Extract the (x, y) coordinate from the center of the cell holding the provided text.  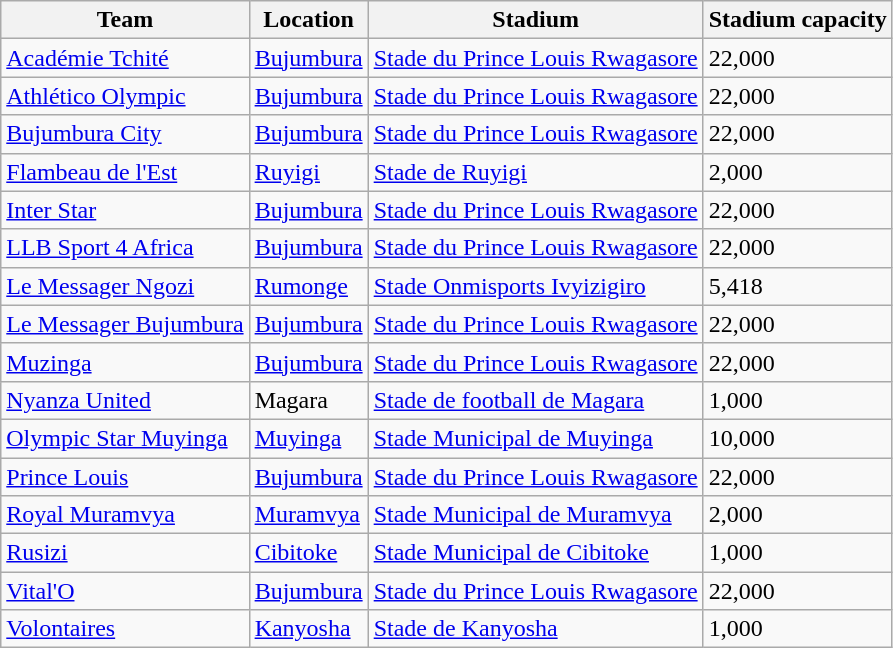
Team (125, 20)
5,418 (798, 286)
Stadium capacity (798, 20)
Prince Louis (125, 477)
Nyanza United (125, 400)
Le Messager Bujumbura (125, 324)
LLB Sport 4 Africa (125, 248)
Inter Star (125, 210)
Ruyigi (308, 172)
Muyinga (308, 438)
Stade Municipal de Muramvya (536, 515)
Académie Tchité (125, 58)
Stade Municipal de Muyinga (536, 438)
Stade de Ruyigi (536, 172)
Kanyosha (308, 629)
Vital'O (125, 591)
Volontaires (125, 629)
Le Messager Ngozi (125, 286)
10,000 (798, 438)
Royal Muramvya (125, 515)
Stade Municipal de Cibitoke (536, 553)
Flambeau de l'Est (125, 172)
Rusizi (125, 553)
Rumonge (308, 286)
Bujumbura City (125, 134)
Stade Onmisports Ivyizigiro (536, 286)
Stadium (536, 20)
Olympic Star Muyinga (125, 438)
Athlético Olympic (125, 96)
Location (308, 20)
Cibitoke (308, 553)
Stade de football de Magara (536, 400)
Magara (308, 400)
Muzinga (125, 362)
Muramvya (308, 515)
Stade de Kanyosha (536, 629)
